Capture the cell that displays the provided text and extract its (X, Y) central coordinate. 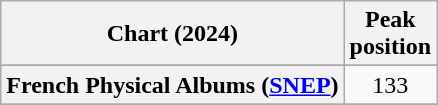
Chart (2024) (172, 34)
133 (390, 85)
French Physical Albums (SNEP) (172, 85)
Peakposition (390, 34)
